Return the [X, Y] coordinate for the center point of the cell that contains the specified text.  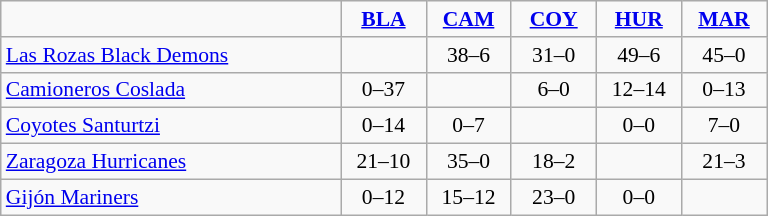
35–0 [468, 162]
7–0 [724, 126]
49–6 [638, 55]
MAR [724, 19]
38–6 [468, 55]
0–7 [468, 126]
HUR [638, 19]
CAM [468, 19]
BLA [384, 19]
0–13 [724, 90]
COY [554, 19]
0–12 [384, 197]
31–0 [554, 55]
Gijón Mariners [171, 197]
Coyotes Santurtzi [171, 126]
Las Rozas Black Demons [171, 55]
23–0 [554, 197]
0–37 [384, 90]
6–0 [554, 90]
Zaragoza Hurricanes [171, 162]
21–3 [724, 162]
18–2 [554, 162]
Camioneros Coslada [171, 90]
12–14 [638, 90]
21–10 [384, 162]
15–12 [468, 197]
45–0 [724, 55]
0–14 [384, 126]
